Detect which cell encompasses the target text, then output its (X, Y) center coordinate. 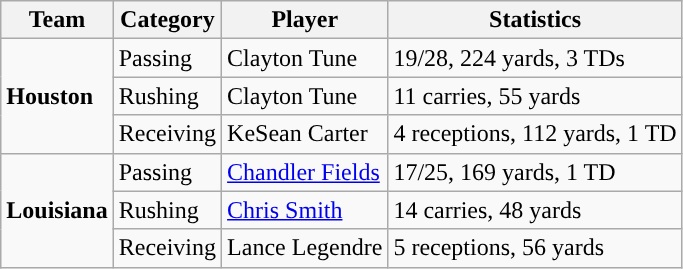
4 receptions, 112 yards, 1 TD (535, 134)
Player (305, 20)
Chandler Fields (305, 172)
19/28, 224 yards, 3 TDs (535, 58)
KeSean Carter (305, 134)
Lance Legendre (305, 248)
14 carries, 48 yards (535, 210)
5 receptions, 56 yards (535, 248)
Statistics (535, 20)
Louisiana (57, 210)
11 carries, 55 yards (535, 96)
Chris Smith (305, 210)
Houston (57, 96)
Category (167, 20)
Team (57, 20)
17/25, 169 yards, 1 TD (535, 172)
